Pinpoint the cell where the given text exists, returning its (x, y) midpoint coordinate. 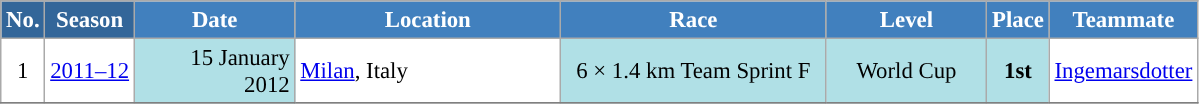
Season (90, 20)
Level (906, 20)
Milan, Italy (428, 72)
World Cup (906, 72)
Location (428, 20)
Teammate (1123, 20)
15 January 2012 (214, 72)
6 × 1.4 km Team Sprint F (694, 72)
Date (214, 20)
Place (1018, 20)
1 (23, 72)
No. (23, 20)
Race (694, 20)
Ingemarsdotter (1123, 72)
1st (1018, 72)
2011–12 (90, 72)
